Capture the cell that displays the provided text and extract its [X, Y] central coordinate. 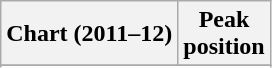
Chart (2011–12) [90, 34]
Peakposition [224, 34]
